For the text-containing cell, return its midpoint in (x, y) coordinate format. 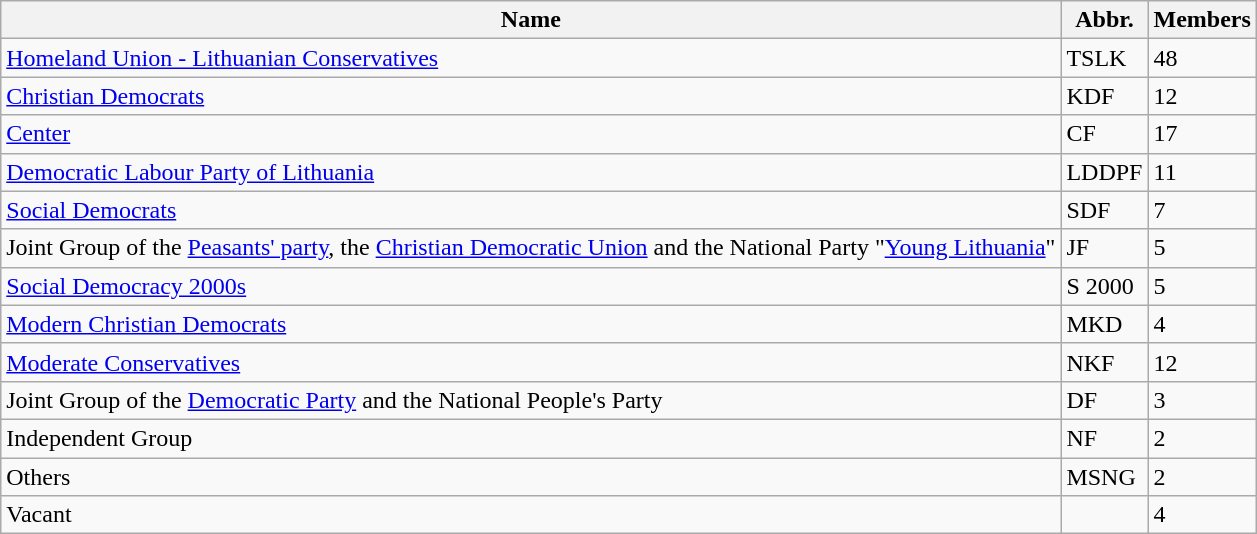
48 (1202, 58)
Christian Democrats (531, 96)
JF (1104, 248)
Vacant (531, 515)
Social Democrats (531, 210)
7 (1202, 210)
Joint Group of the Peasants' party, the Christian Democratic Union and the National Party "Young Lithuania" (531, 248)
Name (531, 20)
3 (1202, 400)
NF (1104, 438)
Center (531, 134)
DF (1104, 400)
Moderate Conservatives (531, 362)
NKF (1104, 362)
Social Democracy 2000s (531, 286)
CF (1104, 134)
TSLK (1104, 58)
11 (1202, 172)
Independent Group (531, 438)
17 (1202, 134)
Modern Christian Democrats (531, 324)
KDF (1104, 96)
Members (1202, 20)
MKD (1104, 324)
Democratic Labour Party of Lithuania (531, 172)
Abbr. (1104, 20)
Homeland Union - Lithuanian Conservatives (531, 58)
S 2000 (1104, 286)
Others (531, 477)
SDF (1104, 210)
Joint Group of the Democratic Party and the National People's Party (531, 400)
MSNG (1104, 477)
LDDPF (1104, 172)
